From the cell containing the given text, extract its center point as (x, y) coordinate. 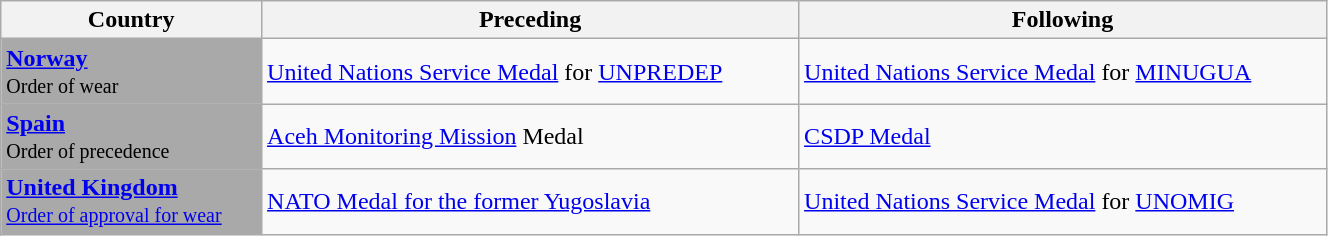
CSDP Medal (1063, 136)
United Nations Service Medal for UNPREDEP (530, 72)
United Nations Service Medal for MINUGUA (1063, 72)
SpainOrder of precedence (132, 136)
United Nations Service Medal for UNOMIG (1063, 202)
Preceding (530, 20)
Country (132, 20)
NATO Medal for the former Yugoslavia (530, 202)
United KingdomOrder of approval for wear (132, 202)
Following (1063, 20)
NorwayOrder of wear (132, 72)
Aceh Monitoring Mission Medal (530, 136)
